Provide the (X, Y) coordinate of the cell's center where the given text is located.  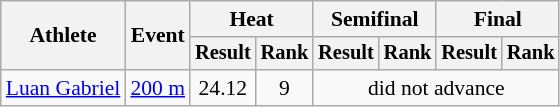
did not advance (436, 88)
Final (498, 19)
Luan Gabriel (64, 88)
24.12 (223, 88)
200 m (158, 88)
Heat (252, 19)
Semifinal (374, 19)
Event (158, 36)
Athlete (64, 36)
9 (285, 88)
